Determine the (X, Y) coordinate at the center of the cell enclosing the given text.  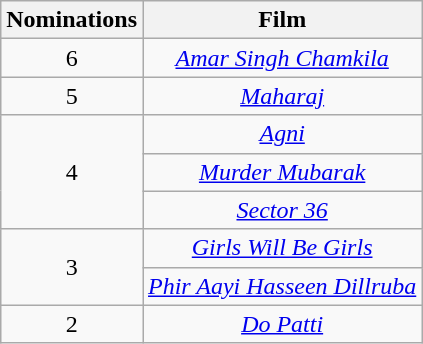
4 (72, 172)
3 (72, 267)
Amar Singh Chamkila (282, 58)
Sector 36 (282, 210)
Agni (282, 134)
Do Patti (282, 324)
2 (72, 324)
Nominations (72, 20)
Phir Aayi Hasseen Dillruba (282, 286)
5 (72, 96)
Maharaj (282, 96)
Murder Mubarak (282, 172)
Girls Will Be Girls (282, 248)
Film (282, 20)
6 (72, 58)
